Find where the given text appears and provide that cell's center as [X, Y] coordinate. 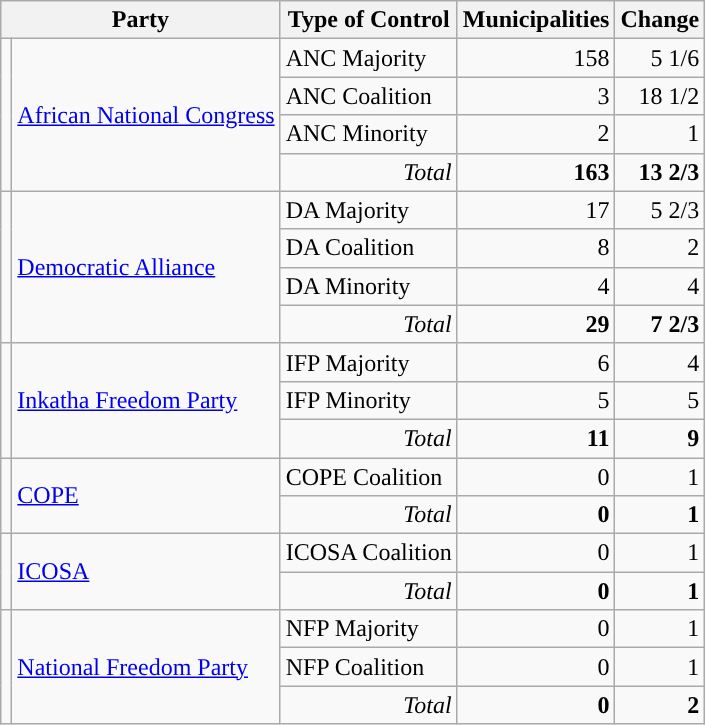
Municipalities [536, 20]
Type of Control [368, 20]
IFP Minority [368, 400]
NFP Coalition [368, 667]
COPE Coalition [368, 477]
8 [536, 248]
Party [140, 20]
9 [660, 438]
COPE [146, 496]
African National Congress [146, 115]
7 2/3 [660, 324]
ICOSA Coalition [368, 553]
IFP Majority [368, 362]
18 1/2 [660, 96]
6 [536, 362]
ANC Majority [368, 58]
11 [536, 438]
Democratic Alliance [146, 267]
17 [536, 210]
National Freedom Party [146, 667]
ANC Coalition [368, 96]
3 [536, 96]
29 [536, 324]
163 [536, 172]
Change [660, 20]
ANC Minority [368, 134]
Inkatha Freedom Party [146, 400]
5 2/3 [660, 210]
5 1/6 [660, 58]
DA Majority [368, 210]
DA Coalition [368, 248]
158 [536, 58]
NFP Majority [368, 629]
DA Minority [368, 286]
13 2/3 [660, 172]
ICOSA [146, 572]
